Determine the [X, Y] coordinate at the center of the cell enclosing the given text.  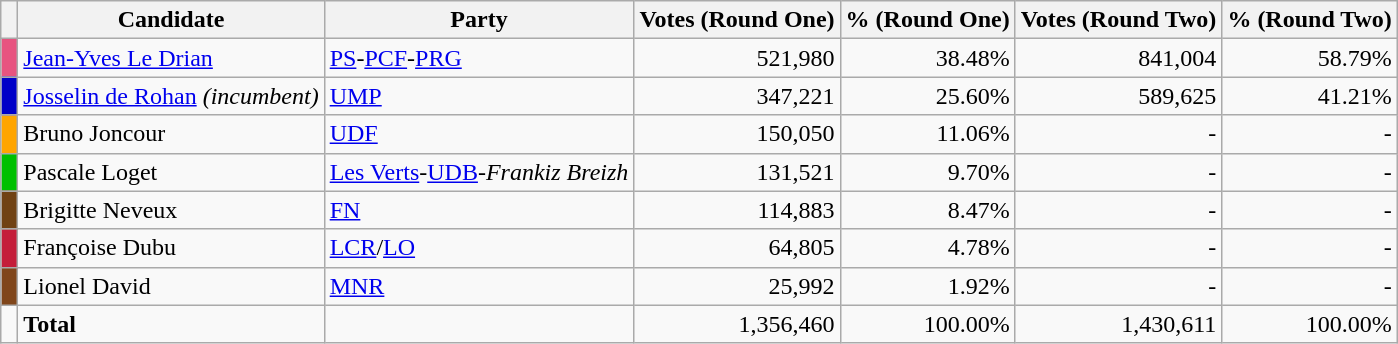
521,980 [737, 58]
Total [171, 324]
841,004 [1118, 58]
UDF [479, 134]
Bruno Joncour [171, 134]
% (Round One) [928, 20]
Votes (Round One) [737, 20]
LCR/LO [479, 248]
PS-PCF-PRG [479, 58]
MNR [479, 286]
Lionel David [171, 286]
Party [479, 20]
58.79% [1310, 58]
64,805 [737, 248]
8.47% [928, 210]
4.78% [928, 248]
589,625 [1118, 96]
FN [479, 210]
11.06% [928, 134]
150,050 [737, 134]
38.48% [928, 58]
41.21% [1310, 96]
Brigitte Neveux [171, 210]
Candidate [171, 20]
Françoise Dubu [171, 248]
9.70% [928, 172]
Les Verts-UDB-Frankiz Breizh [479, 172]
1,356,460 [737, 324]
1.92% [928, 286]
347,221 [737, 96]
25,992 [737, 286]
131,521 [737, 172]
% (Round Two) [1310, 20]
Pascale Loget [171, 172]
Jean-Yves Le Drian [171, 58]
UMP [479, 96]
25.60% [928, 96]
Josselin de Rohan (incumbent) [171, 96]
Votes (Round Two) [1118, 20]
1,430,611 [1118, 324]
114,883 [737, 210]
